Extract the [x, y] coordinate from the center of the cell holding the provided text.  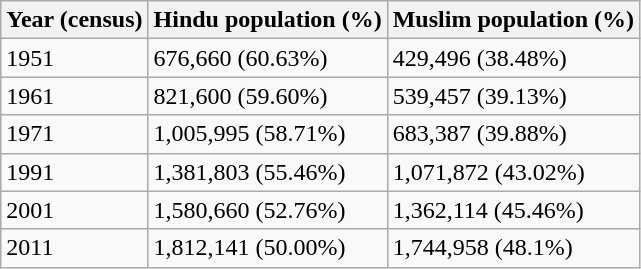
1,381,803 (55.46%) [268, 172]
683,387 (39.88%) [513, 134]
2001 [74, 210]
Year (census) [74, 20]
1,580,660 (52.76%) [268, 210]
1961 [74, 96]
676,660 (60.63%) [268, 58]
1,744,958 (48.1%) [513, 248]
1951 [74, 58]
Muslim population (%) [513, 20]
429,496 (38.48%) [513, 58]
Hindu population (%) [268, 20]
1971 [74, 134]
1,005,995 (58.71%) [268, 134]
2011 [74, 248]
1,071,872 (43.02%) [513, 172]
1991 [74, 172]
539,457 (39.13%) [513, 96]
1,362,114 (45.46%) [513, 210]
1,812,141 (50.00%) [268, 248]
821,600 (59.60%) [268, 96]
